Identify which cell holds the provided text, then report its (x, y) central coordinate. 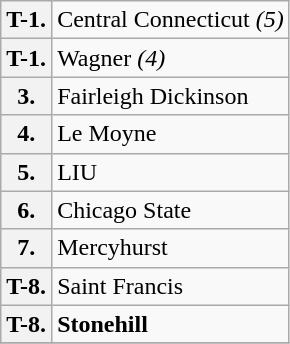
Fairleigh Dickinson (171, 96)
5. (26, 172)
3. (26, 96)
Stonehill (171, 324)
7. (26, 248)
Le Moyne (171, 134)
LIU (171, 172)
Saint Francis (171, 286)
Central Connecticut (5) (171, 20)
6. (26, 210)
4. (26, 134)
Wagner (4) (171, 58)
Mercyhurst (171, 248)
Chicago State (171, 210)
